For the text-containing cell, return its midpoint in [X, Y] coordinate format. 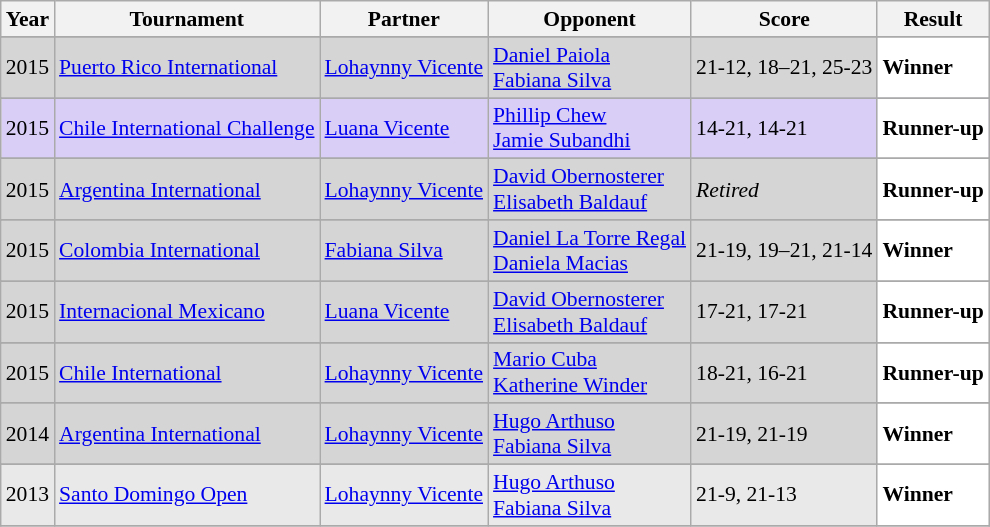
14-21, 14-21 [784, 128]
Year [28, 19]
21-19, 19–21, 21-14 [784, 250]
Santo Domingo Open [187, 496]
Daniel Paiola Fabiana Silva [590, 68]
Puerto Rico International [187, 68]
Tournament [187, 19]
Mario Cuba Katherine Winder [590, 372]
21-9, 21-13 [784, 496]
Fabiana Silva [404, 250]
Retired [784, 190]
Partner [404, 19]
18-21, 16-21 [784, 372]
Chile International Challenge [187, 128]
Chile International [187, 372]
Opponent [590, 19]
2013 [28, 496]
Result [932, 19]
Colombia International [187, 250]
2014 [28, 434]
Score [784, 19]
Internacional Mexicano [187, 312]
21-19, 21-19 [784, 434]
17-21, 17-21 [784, 312]
Daniel La Torre Regal Daniela Macias [590, 250]
Phillip Chew Jamie Subandhi [590, 128]
21-12, 18–21, 25-23 [784, 68]
